Identify which cell holds the provided text, then report its [X, Y] central coordinate. 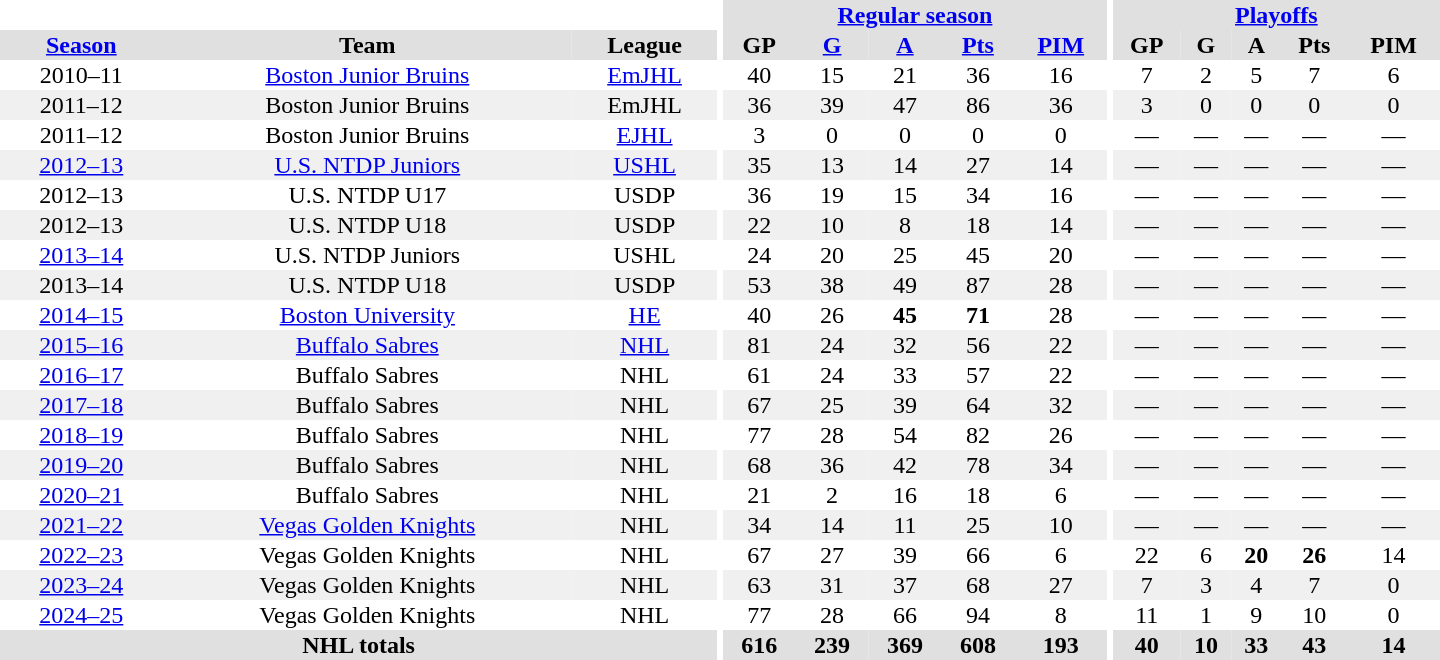
369 [906, 645]
4 [1256, 585]
Boston University [368, 315]
78 [978, 465]
43 [1314, 645]
47 [906, 105]
57 [978, 375]
2016–17 [82, 375]
1 [1206, 615]
2015–16 [82, 345]
19 [832, 195]
League [644, 45]
NHL totals [358, 645]
2014–15 [82, 315]
EJHL [644, 135]
2017–18 [82, 405]
82 [978, 435]
616 [760, 645]
53 [760, 285]
86 [978, 105]
64 [978, 405]
HE [644, 315]
2024–25 [82, 615]
2010–11 [82, 75]
49 [906, 285]
37 [906, 585]
2021–22 [82, 525]
71 [978, 315]
61 [760, 375]
2022–23 [82, 555]
608 [978, 645]
Regular season [915, 15]
2019–20 [82, 465]
2018–19 [82, 435]
42 [906, 465]
9 [1256, 615]
56 [978, 345]
239 [832, 645]
5 [1256, 75]
Season [82, 45]
2023–24 [82, 585]
81 [760, 345]
31 [832, 585]
54 [906, 435]
63 [760, 585]
Playoffs [1276, 15]
Team [368, 45]
35 [760, 165]
193 [1060, 645]
38 [832, 285]
2020–21 [82, 495]
13 [832, 165]
U.S. NTDP U17 [368, 195]
87 [978, 285]
94 [978, 615]
